Locate the cell with the specified text and output its (X, Y) center coordinate. 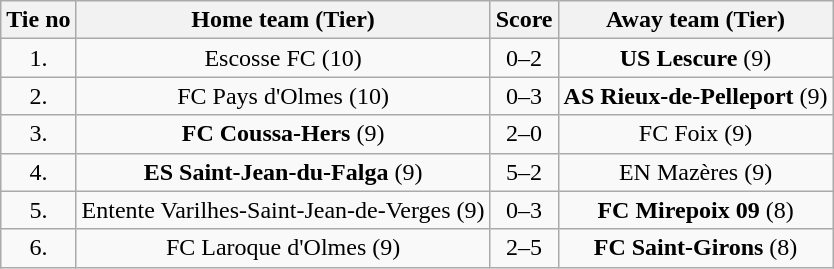
EN Mazères (9) (696, 172)
Score (524, 20)
FC Mirepoix 09 (8) (696, 210)
Escosse FC (10) (283, 58)
FC Coussa-Hers (9) (283, 134)
US Lescure (9) (696, 58)
FC Laroque d'Olmes (9) (283, 248)
1. (38, 58)
FC Pays d'Olmes (10) (283, 96)
Away team (Tier) (696, 20)
4. (38, 172)
Tie no (38, 20)
0–2 (524, 58)
6. (38, 248)
3. (38, 134)
AS Rieux-de-Pelleport (9) (696, 96)
2. (38, 96)
Entente Varilhes-Saint-Jean-de-Verges (9) (283, 210)
FC Foix (9) (696, 134)
FC Saint-Girons (8) (696, 248)
2–0 (524, 134)
5–2 (524, 172)
ES Saint-Jean-du-Falga (9) (283, 172)
5. (38, 210)
Home team (Tier) (283, 20)
2–5 (524, 248)
